Provide the [x, y] coordinate of the cell's center where the given text is located.  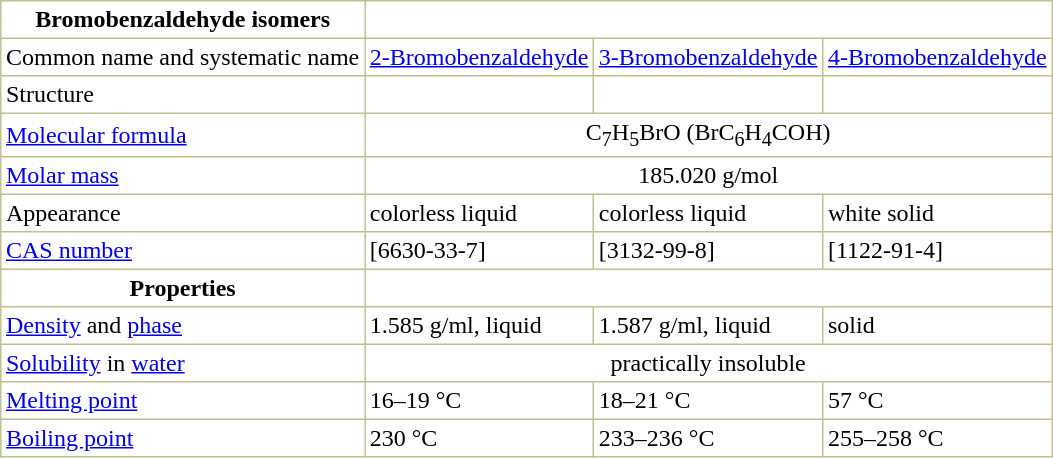
4-Bromobenzaldehyde [938, 57]
Bromobenzaldehyde isomers [183, 20]
1.587 g/ml, liquid [708, 326]
practically insoluble [708, 364]
Density and phase [183, 326]
185.020 g/mol [708, 176]
2-Bromobenzaldehyde [478, 57]
[6630-33-7] [478, 251]
Melting point [183, 401]
Structure [183, 95]
230 °C [478, 439]
Molar mass [183, 176]
Appearance [183, 214]
1.585 g/ml, liquid [478, 326]
Molecular formula [183, 135]
solid [938, 326]
255–258 °C [938, 439]
Properties [183, 289]
57 °C [938, 401]
Boiling point [183, 439]
[1122-91-4] [938, 251]
CAS number [183, 251]
white solid [938, 214]
C7H5BrO (BrC6H4COH) [708, 135]
Common name and systematic name [183, 57]
233–236 °C [708, 439]
16–19 °C [478, 401]
18–21 °C [708, 401]
[3132-99-8] [708, 251]
3-Bromobenzaldehyde [708, 57]
Solubility in water [183, 364]
